Locate the cell with the specified text and output its [x, y] center coordinate. 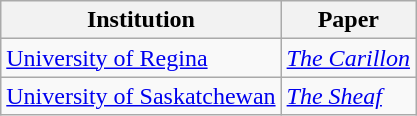
The Carillon [348, 58]
University of Regina [141, 58]
Institution [141, 20]
Paper [348, 20]
University of Saskatchewan [141, 96]
The Sheaf [348, 96]
